Find where the given text appears and provide that cell's center as (X, Y) coordinate. 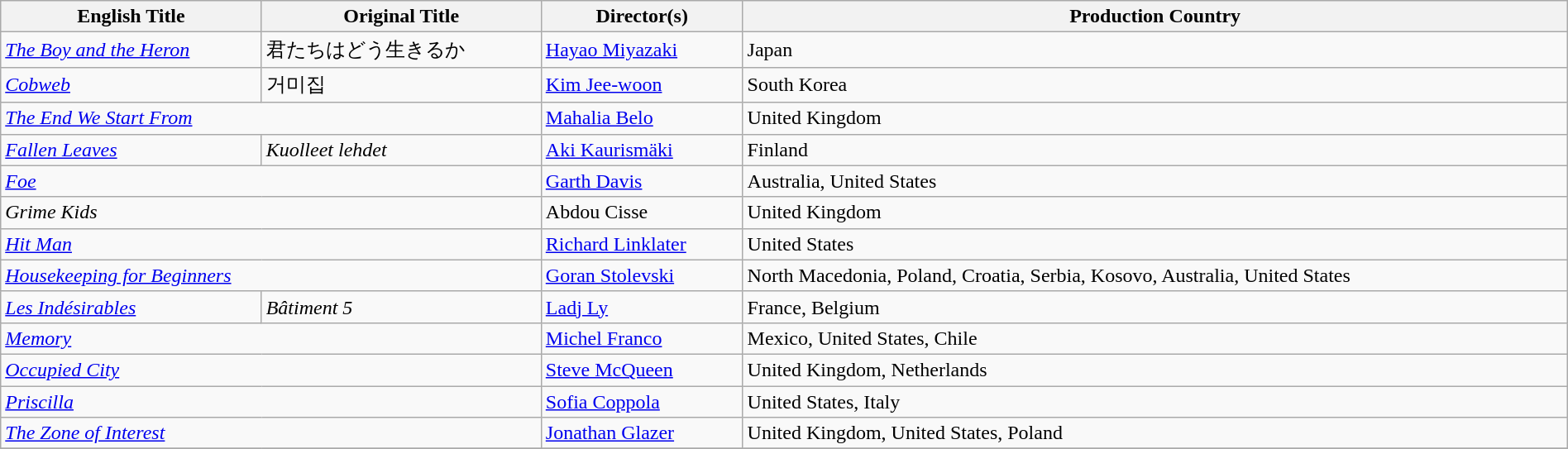
Finland (1154, 150)
South Korea (1154, 84)
Aki Kaurismäki (642, 150)
Mahalia Belo (642, 118)
Hit Man (271, 244)
Ladj Ly (642, 307)
Richard Linklater (642, 244)
North Macedonia, Poland, Croatia, Serbia, Kosovo, Australia, United States (1154, 275)
Goran Stolevski (642, 275)
The End We Start From (271, 118)
Kim Jee-woon (642, 84)
Les Indésirables (131, 307)
Bâtiment 5 (401, 307)
Production Country (1154, 17)
Grime Kids (271, 213)
Memory (271, 338)
Abdou Cisse (642, 213)
United States (1154, 244)
Garth Davis (642, 181)
Fallen Leaves (131, 150)
Steve McQueen (642, 370)
Kuolleet lehdet (401, 150)
Japan (1154, 50)
Cobweb (131, 84)
English Title (131, 17)
The Zone of Interest (271, 433)
Sofia Coppola (642, 401)
Occupied City (271, 370)
Michel Franco (642, 338)
Australia, United States (1154, 181)
Hayao Miyazaki (642, 50)
Director(s) (642, 17)
France, Belgium (1154, 307)
United States, Italy (1154, 401)
United Kingdom, United States, Poland (1154, 433)
The Boy and the Heron (131, 50)
Original Title (401, 17)
Foe (271, 181)
Priscilla (271, 401)
거미집 (401, 84)
君たちはどう生きるか (401, 50)
United Kingdom, Netherlands (1154, 370)
Jonathan Glazer (642, 433)
Mexico, United States, Chile (1154, 338)
Housekeeping for Beginners (271, 275)
